Extract the (x, y) coordinate from the center of the cell holding the provided text.  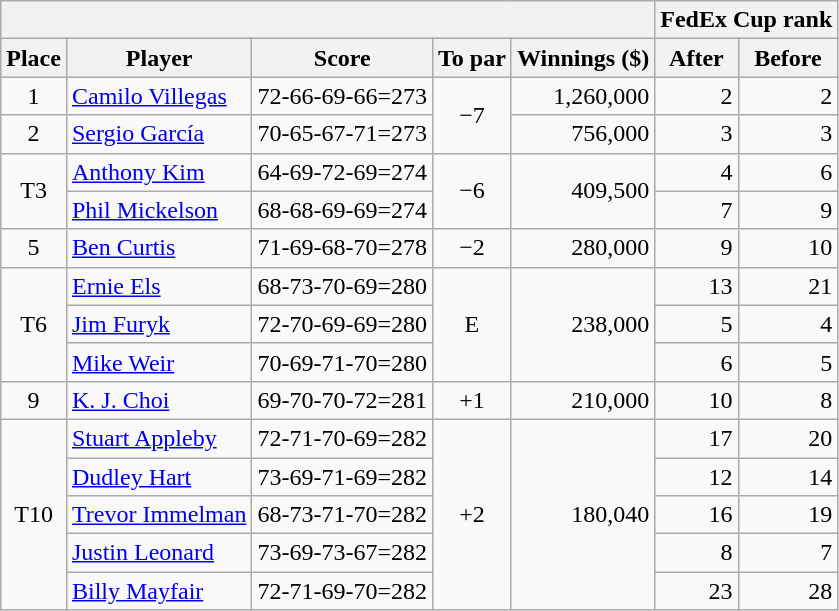
72-71-70-69=282 (342, 438)
E (472, 324)
16 (696, 515)
Mike Weir (158, 362)
Place (34, 58)
Jim Furyk (158, 324)
K. J. Choi (158, 400)
−2 (472, 248)
Sergio García (158, 134)
73-69-73-67=282 (342, 553)
14 (788, 477)
Justin Leonard (158, 553)
73-69-71-69=282 (342, 477)
After (696, 58)
Winnings ($) (582, 58)
Dudley Hart (158, 477)
Score (342, 58)
69-70-70-72=281 (342, 400)
409,500 (582, 191)
21 (788, 286)
64-69-72-69=274 (342, 172)
Player (158, 58)
68-73-70-69=280 (342, 286)
Stuart Appleby (158, 438)
210,000 (582, 400)
70-65-67-71=273 (342, 134)
+2 (472, 514)
12 (696, 477)
+1 (472, 400)
72-71-69-70=282 (342, 591)
To par (472, 58)
Billy Mayfair (158, 591)
Ernie Els (158, 286)
180,040 (582, 514)
23 (696, 591)
Ben Curtis (158, 248)
280,000 (582, 248)
68-73-71-70=282 (342, 515)
19 (788, 515)
T3 (34, 191)
238,000 (582, 324)
1 (34, 96)
70-69-71-70=280 (342, 362)
−6 (472, 191)
71-69-68-70=278 (342, 248)
28 (788, 591)
FedEx Cup rank (746, 20)
Phil Mickelson (158, 210)
−7 (472, 115)
Before (788, 58)
1,260,000 (582, 96)
72-70-69-69=280 (342, 324)
756,000 (582, 134)
17 (696, 438)
Anthony Kim (158, 172)
T10 (34, 514)
20 (788, 438)
68-68-69-69=274 (342, 210)
72-66-69-66=273 (342, 96)
Trevor Immelman (158, 515)
T6 (34, 324)
13 (696, 286)
Camilo Villegas (158, 96)
